Find where the given text appears and provide that cell's center as (X, Y) coordinate. 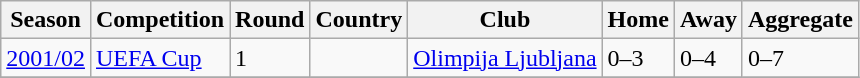
Season (46, 20)
Competition (160, 20)
Olimpija Ljubljana (505, 58)
0–7 (800, 58)
Club (505, 20)
1 (270, 58)
0–3 (638, 58)
UEFA Cup (160, 58)
2001/02 (46, 58)
0–4 (708, 58)
Aggregate (800, 20)
Country (359, 20)
Home (638, 20)
Round (270, 20)
Away (708, 20)
